Scan for the cell matching the given text and deliver its [x, y] coordinate at center. 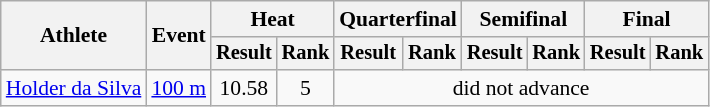
10.58 [244, 88]
Final [646, 19]
5 [306, 88]
did not advance [521, 88]
Athlete [74, 36]
Event [178, 36]
Semifinal [524, 19]
Quarterfinal [398, 19]
100 m [178, 88]
Heat [272, 19]
Holder da Silva [74, 88]
